Determine the (X, Y) coordinate at the center of the cell enclosing the given text.  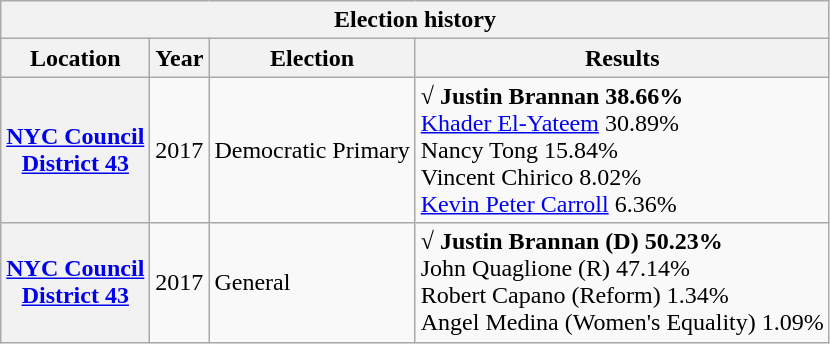
Results (622, 58)
Election (312, 58)
√ Justin Brannan 38.66%Khader El-Yateem 30.89%Nancy Tong 15.84%Vincent Chirico 8.02%Kevin Peter Carroll 6.36% (622, 150)
Location (76, 58)
Election history (416, 20)
√ Justin Brannan (D) 50.23%John Quaglione (R) 47.14%Robert Capano (Reform) 1.34%Angel Medina (Women's Equality) 1.09% (622, 282)
Democratic Primary (312, 150)
Year (180, 58)
General (312, 282)
